Locate the cell with the specified text and output its (x, y) center coordinate. 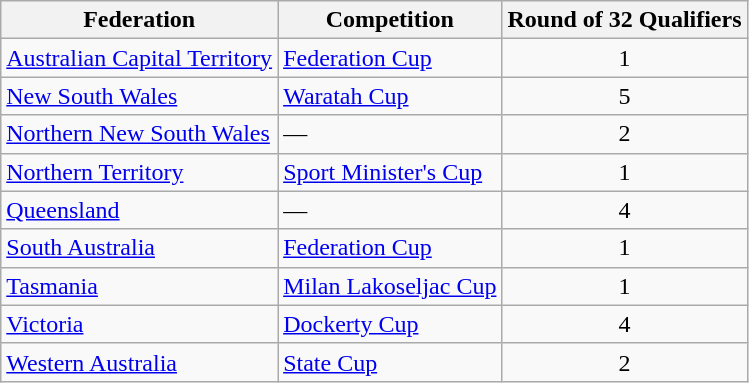
Northern Territory (140, 172)
State Cup (390, 362)
Northern New South Wales (140, 134)
Milan Lakoseljac Cup (390, 286)
Sport Minister's Cup (390, 172)
Victoria (140, 324)
Round of 32 Qualifiers (624, 20)
New South Wales (140, 96)
Competition (390, 20)
5 (624, 96)
Western Australia (140, 362)
Federation (140, 20)
Waratah Cup (390, 96)
Tasmania (140, 286)
Queensland (140, 210)
Australian Capital Territory (140, 58)
Dockerty Cup (390, 324)
South Australia (140, 248)
